Identify which cell holds the provided text, then report its [x, y] central coordinate. 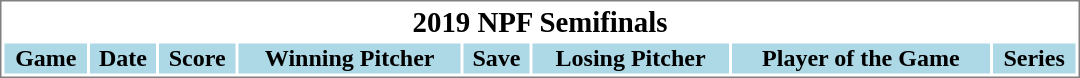
Winning Pitcher [350, 59]
Date [123, 59]
Player of the Game [861, 59]
Save [497, 59]
Series [1034, 59]
Game [46, 59]
Score [198, 59]
Losing Pitcher [630, 59]
2019 NPF Semifinals [540, 22]
